Pinpoint the cell where the given text exists, returning its [X, Y] midpoint coordinate. 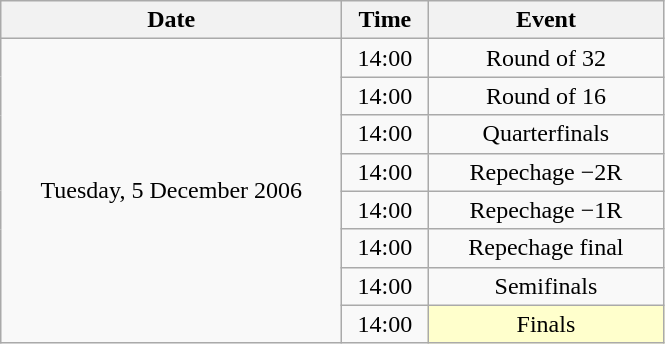
Round of 32 [546, 58]
Quarterfinals [546, 134]
Round of 16 [546, 96]
Repechage −2R [546, 172]
Tuesday, 5 December 2006 [172, 191]
Semifinals [546, 286]
Finals [546, 324]
Time [385, 20]
Date [172, 20]
Event [546, 20]
Repechage −1R [546, 210]
Repechage final [546, 248]
